Detect which cell encompasses the target text, then output its (x, y) center coordinate. 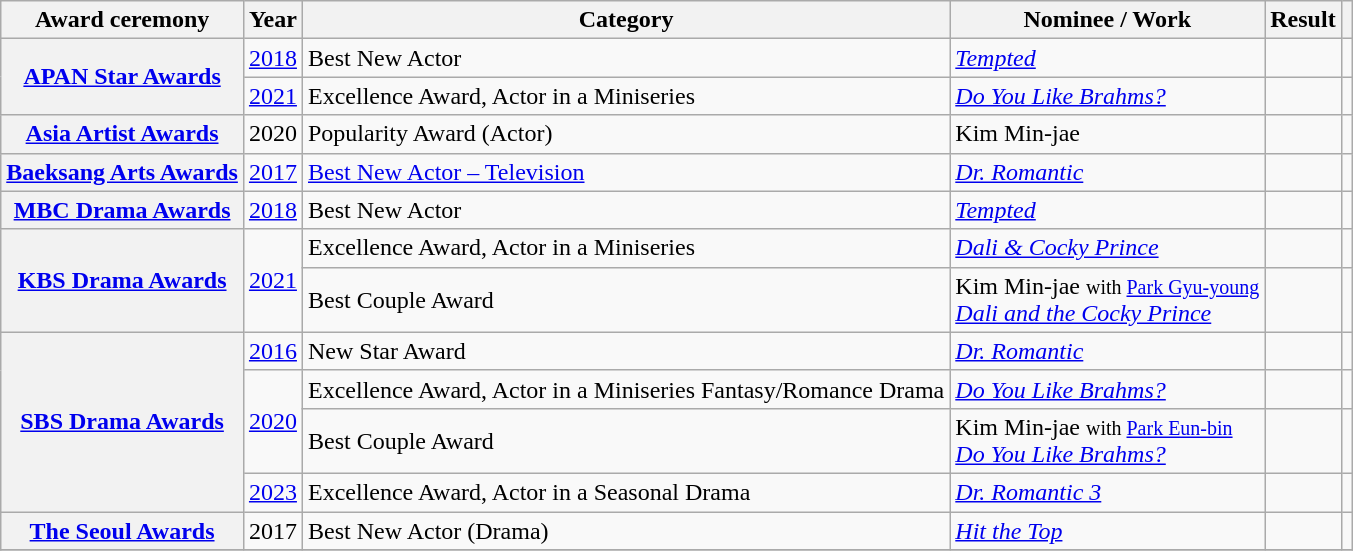
Dr. Romantic 3 (1108, 492)
Hit the Top (1108, 531)
Kim Min-jae with Park Gyu-youngDali and the Cocky Prince (1108, 300)
APAN Star Awards (122, 77)
Baeksang Arts Awards (122, 172)
Award ceremony (122, 20)
Asia Artist Awards (122, 134)
Kim Min-jae with Park Eun-bin Do You Like Brahms? (1108, 440)
KBS Drama Awards (122, 280)
Category (626, 20)
2023 (272, 492)
MBC Drama Awards (122, 210)
Excellence Award, Actor in a Seasonal Drama (626, 492)
Year (272, 20)
The Seoul Awards (122, 531)
Best New Actor – Television (626, 172)
Best New Actor (Drama) (626, 531)
Kim Min-jae (1108, 134)
Excellence Award, Actor in a Miniseries Fantasy/Romance Drama (626, 389)
2016 (272, 351)
Popularity Award (Actor) (626, 134)
Result (1303, 20)
New Star Award (626, 351)
Nominee / Work (1108, 20)
SBS Drama Awards (122, 422)
Dali & Cocky Prince (1108, 248)
